Scan for the cell matching the given text and deliver its [X, Y] coordinate at center. 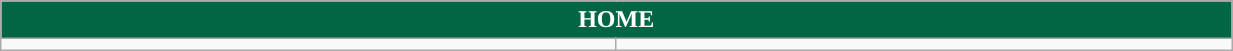
HOME [616, 20]
